Find where the given text appears and provide that cell's center as [X, Y] coordinate. 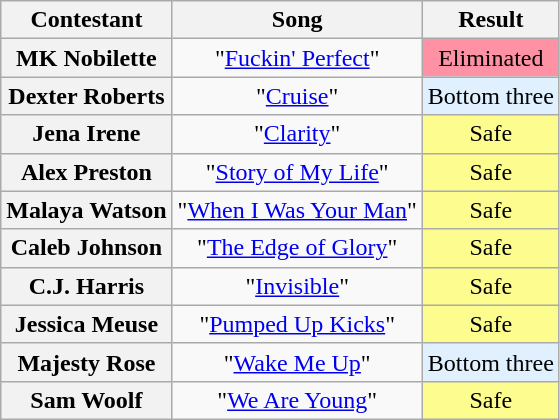
Malaya Watson [86, 210]
"Clarity" [297, 134]
Dexter Roberts [86, 96]
"Pumped Up Kicks" [297, 324]
"Story of My Life" [297, 172]
Caleb Johnson [86, 248]
Jena Irene [86, 134]
Majesty Rose [86, 362]
"Invisible" [297, 286]
Sam Woolf [86, 400]
Song [297, 20]
Eliminated [490, 58]
Result [490, 20]
"The Edge of Glory" [297, 248]
"When I Was Your Man" [297, 210]
"Cruise" [297, 96]
C.J. Harris [86, 286]
"Fuckin' Perfect" [297, 58]
Alex Preston [86, 172]
"Wake Me Up" [297, 362]
Contestant [86, 20]
MK Nobilette [86, 58]
Jessica Meuse [86, 324]
"We Are Young" [297, 400]
